Return (x, y) of the center of cell containing provided text 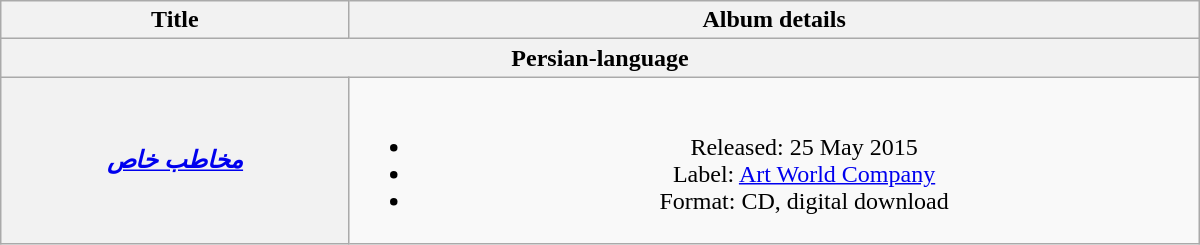
Released: 25 May 2015Label: Art World CompanyFormat: CD, digital download (774, 160)
مخاطب خاص (175, 160)
Album details (774, 20)
Title (175, 20)
Persian-language (600, 58)
